Locate the cell with the specified text and output its [X, Y] center coordinate. 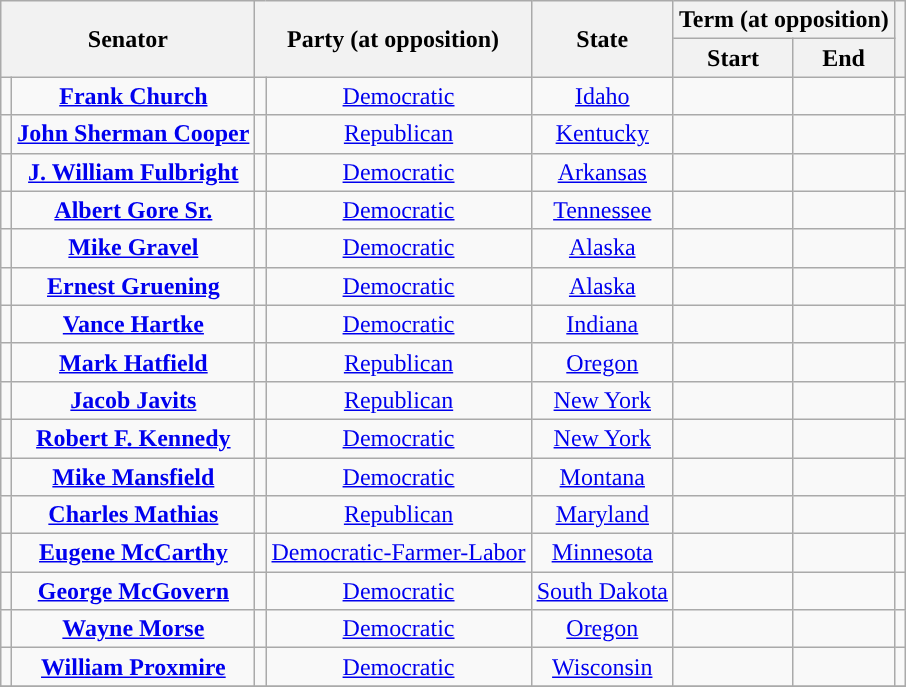
George McGovern [134, 591]
State [602, 39]
Frank Church [134, 96]
End [844, 58]
Vance Hartke [134, 324]
Democratic-Farmer-Labor [398, 553]
Term (at opposition) [784, 20]
Tennessee [602, 210]
Minnesota [602, 553]
Wayne Morse [134, 629]
Wisconsin [602, 667]
Senator [128, 39]
Montana [602, 477]
William Proxmire [134, 667]
Maryland [602, 515]
Mike Mansfield [134, 477]
Start [732, 58]
Eugene McCarthy [134, 553]
Jacob Javits [134, 400]
John Sherman Cooper [134, 134]
J. William Fulbright [134, 172]
Mike Gravel [134, 248]
Albert Gore Sr. [134, 210]
Charles Mathias [134, 515]
Ernest Gruening [134, 286]
Indiana [602, 324]
Party (at opposition) [393, 39]
Kentucky [602, 134]
South Dakota [602, 591]
Robert F. Kennedy [134, 438]
Idaho [602, 96]
Mark Hatfield [134, 362]
Arkansas [602, 172]
